Determine the [x, y] coordinate at the center of the cell enclosing the given text.  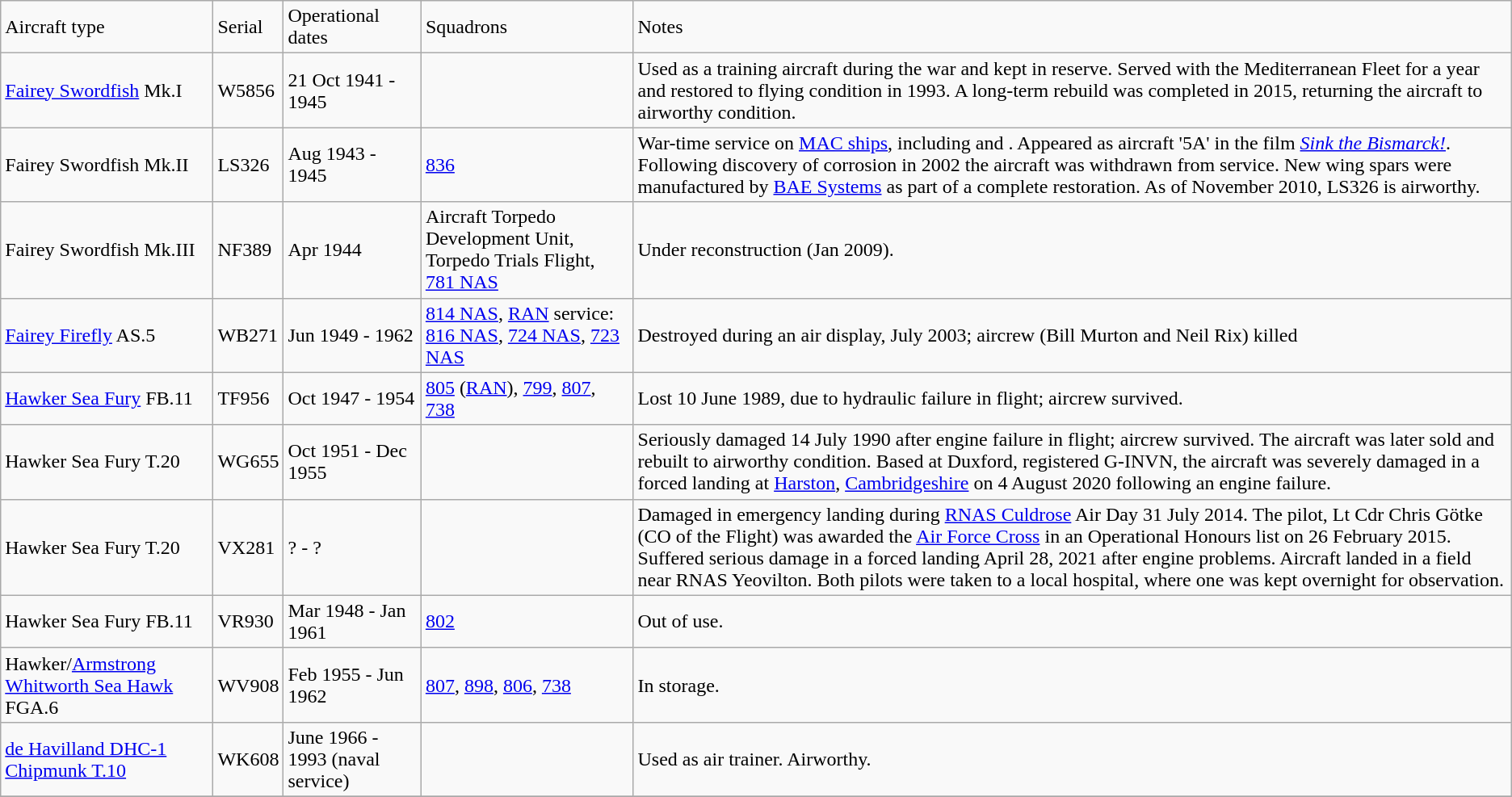
WV908 [249, 685]
de Havilland DHC-1 Chipmunk T.10 [107, 759]
Serial [249, 27]
Mar 1948 - Jan 1961 [352, 622]
TF956 [249, 399]
Fairey Swordfish Mk.I [107, 90]
June 1966 - 1993 (naval service) [352, 759]
Squadrons [527, 27]
Destroyed during an air display, July 2003; aircrew (Bill Murton and Neil Rix) killed [1073, 335]
802 [527, 622]
Fairey Swordfish Mk.III [107, 250]
Fairey Swordfish Mk.II [107, 165]
Aircraft type [107, 27]
Apr 1944 [352, 250]
Feb 1955 - Jun 1962 [352, 685]
Aug 1943 - 1945 [352, 165]
Hawker/Armstrong Whitworth Sea Hawk FGA.6 [107, 685]
Aircraft Torpedo Development Unit, Torpedo Trials Flight, 781 NAS [527, 250]
VX281 [249, 547]
807, 898, 806, 738 [527, 685]
836 [527, 165]
Used as air trainer. Airworthy. [1073, 759]
Oct 1951 - Dec 1955 [352, 462]
In storage. [1073, 685]
? - ? [352, 547]
Lost 10 June 1989, due to hydraulic failure in flight; aircrew survived. [1073, 399]
Under reconstruction (Jan 2009). [1073, 250]
21 Oct 1941 - 1945 [352, 90]
Jun 1949 - 1962 [352, 335]
VR930 [249, 622]
WG655 [249, 462]
NF389 [249, 250]
LS326 [249, 165]
Fairey Firefly AS.5 [107, 335]
WB271 [249, 335]
Operational dates [352, 27]
Notes [1073, 27]
805 (RAN), 799, 807, 738 [527, 399]
Oct 1947 - 1954 [352, 399]
Out of use. [1073, 622]
814 NAS, RAN service: 816 NAS, 724 NAS, 723 NAS [527, 335]
WK608 [249, 759]
W5856 [249, 90]
